Extract the (X, Y) coordinate from the center of the cell holding the provided text.  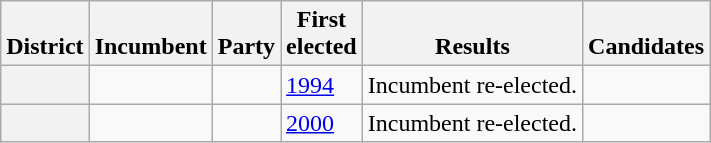
Results (472, 34)
District (45, 34)
Firstelected (322, 34)
Candidates (646, 34)
1994 (322, 85)
Incumbent (150, 34)
2000 (322, 123)
Party (246, 34)
